Provide the (X, Y) coordinate of the cell's center where the given text is located.  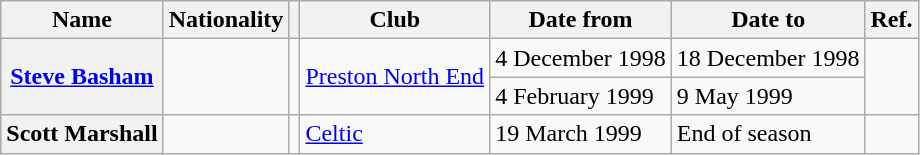
18 December 1998 (768, 58)
Date to (768, 20)
19 March 1999 (581, 134)
Date from (581, 20)
Celtic (395, 134)
Scott Marshall (82, 134)
Preston North End (395, 77)
4 December 1998 (581, 58)
Nationality (226, 20)
Steve Basham (82, 77)
Club (395, 20)
4 February 1999 (581, 96)
Ref. (892, 20)
Name (82, 20)
9 May 1999 (768, 96)
End of season (768, 134)
